Provide the (X, Y) coordinate of the cell's center where the given text is located.  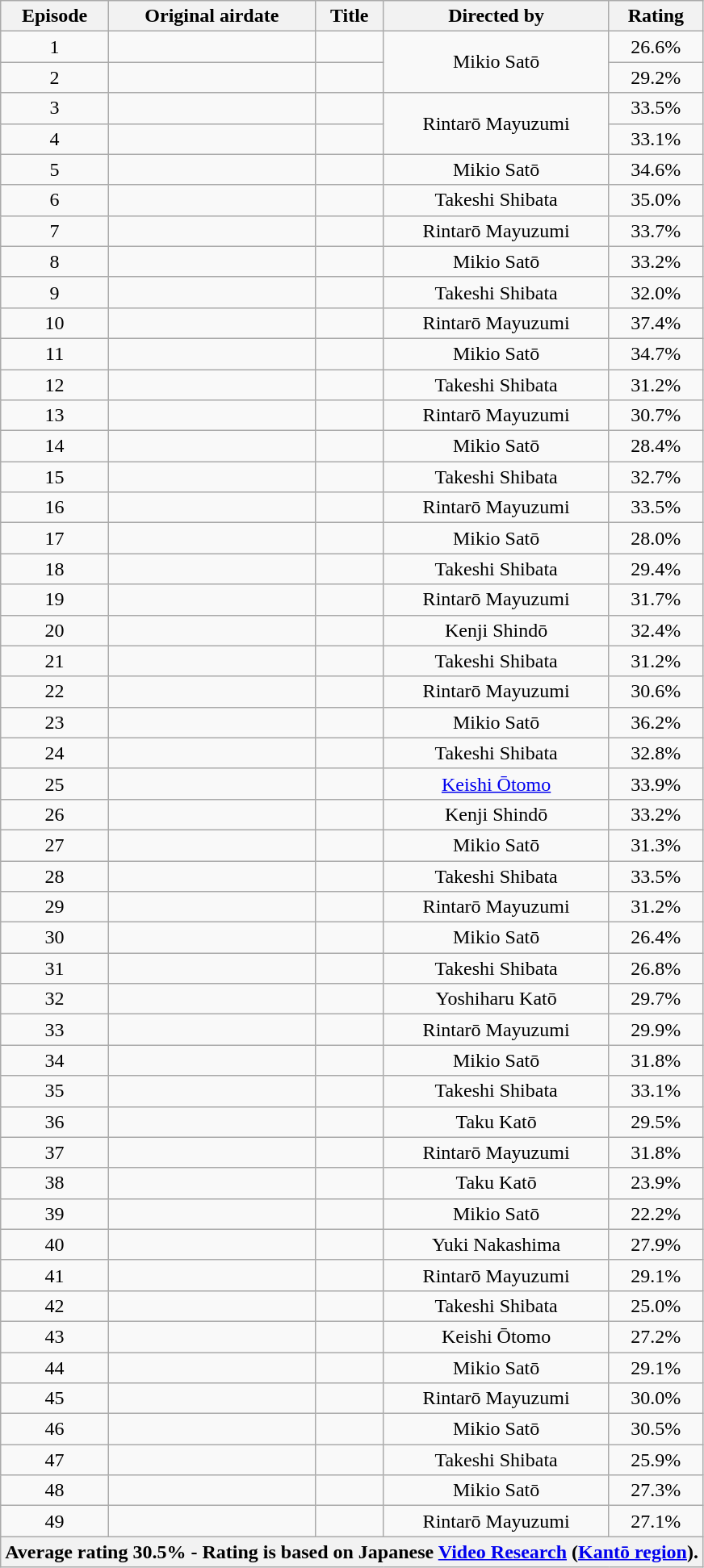
19 (55, 600)
31.3% (656, 845)
33.9% (656, 784)
Average rating 30.5% - Rating is based on Japanese Video Research (Kantō region). (352, 1552)
26.6% (656, 47)
28.0% (656, 538)
12 (55, 385)
22 (55, 692)
30.5% (656, 1429)
29 (55, 907)
3 (55, 108)
Yoshiharu Katō (496, 999)
26.8% (656, 968)
29.4% (656, 569)
29.9% (656, 1030)
25 (55, 784)
15 (55, 477)
Title (349, 16)
29.7% (656, 999)
33 (55, 1030)
28.4% (656, 446)
23.9% (656, 1183)
25.0% (656, 1306)
14 (55, 446)
27.3% (656, 1491)
30.6% (656, 692)
30.7% (656, 416)
7 (55, 231)
46 (55, 1429)
24 (55, 753)
49 (55, 1521)
48 (55, 1491)
44 (55, 1368)
26.4% (656, 938)
25.9% (656, 1460)
27.1% (656, 1521)
32 (55, 999)
27.9% (656, 1244)
5 (55, 169)
27 (55, 845)
4 (55, 139)
27.2% (656, 1336)
9 (55, 292)
16 (55, 508)
2 (55, 77)
40 (55, 1244)
34.6% (656, 169)
1 (55, 47)
6 (55, 200)
Episode (55, 16)
35 (55, 1091)
37 (55, 1152)
22.2% (656, 1214)
23 (55, 722)
Yuki Nakashima (496, 1244)
35.0% (656, 200)
20 (55, 630)
32.4% (656, 630)
8 (55, 261)
34.7% (656, 353)
32.7% (656, 477)
34 (55, 1060)
Rating (656, 16)
13 (55, 416)
41 (55, 1275)
29.2% (656, 77)
37.4% (656, 323)
43 (55, 1336)
30 (55, 938)
32.8% (656, 753)
45 (55, 1399)
33.7% (656, 231)
36.2% (656, 722)
32.0% (656, 292)
26 (55, 814)
47 (55, 1460)
39 (55, 1214)
36 (55, 1122)
28 (55, 876)
30.0% (656, 1399)
10 (55, 323)
17 (55, 538)
18 (55, 569)
38 (55, 1183)
11 (55, 353)
31.7% (656, 600)
Directed by (496, 16)
42 (55, 1306)
31 (55, 968)
21 (55, 661)
Original airdate (212, 16)
29.5% (656, 1122)
